Extract the [X, Y] coordinate from the center of the cell holding the provided text.  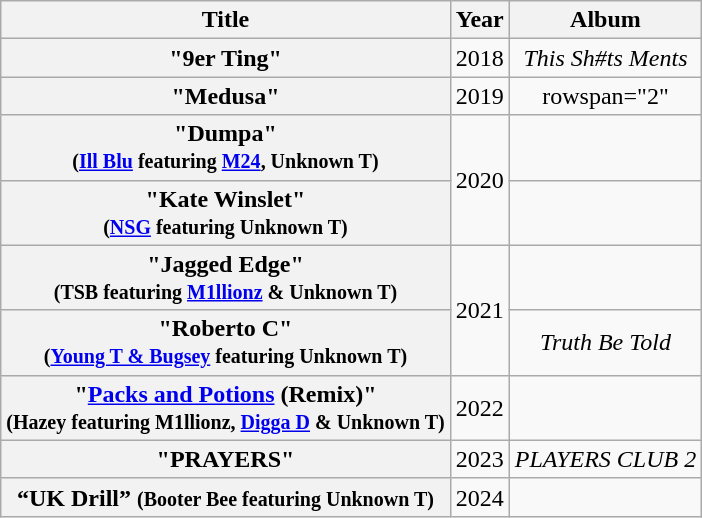
2021 [480, 310]
Title [226, 20]
PLAYERS CLUB 2 [605, 459]
"Jagged Edge"(TSB featuring M1llionz & Unknown T) [226, 278]
"PRAYERS" [226, 459]
rowspan="2" [605, 96]
2020 [480, 180]
2022 [480, 408]
2019 [480, 96]
2024 [480, 497]
"Kate Winslet"(NSG featuring Unknown T) [226, 212]
2023 [480, 459]
“UK Drill” (Booter Bee featuring Unknown T) [226, 497]
Truth Be Told [605, 342]
"Medusa" [226, 96]
Year [480, 20]
2018 [480, 58]
This Sh#ts Ments [605, 58]
Album [605, 20]
"Roberto C"(Young T & Bugsey featuring Unknown T) [226, 342]
"Dumpa"(Ill Blu featuring M24, Unknown T) [226, 148]
"Packs and Potions (Remix)"(Hazey featuring M1llionz, Digga D & Unknown T) [226, 408]
"9er Ting" [226, 58]
